Capture the cell that displays the provided text and extract its (x, y) central coordinate. 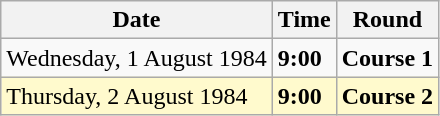
Time (304, 20)
Date (137, 20)
Thursday, 2 August 1984 (137, 96)
Round (387, 20)
Wednesday, 1 August 1984 (137, 58)
Course 1 (387, 58)
Course 2 (387, 96)
